From the cell containing the given text, extract its center point as [x, y] coordinate. 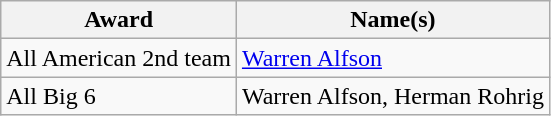
All Big 6 [119, 96]
Warren Alfson [392, 58]
Warren Alfson, Herman Rohrig [392, 96]
Name(s) [392, 20]
Award [119, 20]
All American 2nd team [119, 58]
